Return (X, Y) of the center of cell containing provided text 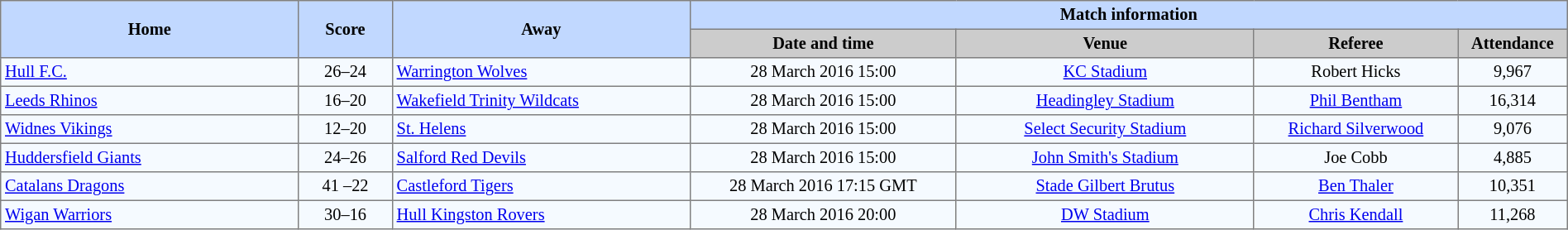
Away (541, 30)
Phil Bentham (1355, 100)
Leeds Rhinos (150, 100)
Match information (1128, 15)
Select Security Stadium (1105, 129)
Castleford Tigers (541, 186)
Hull Kingston Rovers (541, 214)
Attendance (1513, 43)
16–20 (346, 100)
11,268 (1513, 214)
Home (150, 30)
12–20 (346, 129)
KC Stadium (1105, 72)
Widnes Vikings (150, 129)
Hull F.C. (150, 72)
28 March 2016 17:15 GMT (823, 186)
Venue (1105, 43)
Richard Silverwood (1355, 129)
Date and time (823, 43)
Referee (1355, 43)
Huddersfield Giants (150, 157)
24–26 (346, 157)
9,967 (1513, 72)
4,885 (1513, 157)
16,314 (1513, 100)
Wakefield Trinity Wildcats (541, 100)
Stade Gilbert Brutus (1105, 186)
John Smith's Stadium (1105, 157)
Joe Cobb (1355, 157)
DW Stadium (1105, 214)
10,351 (1513, 186)
Warrington Wolves (541, 72)
30–16 (346, 214)
41 –22 (346, 186)
Chris Kendall (1355, 214)
26–24 (346, 72)
Ben Thaler (1355, 186)
Wigan Warriors (150, 214)
Score (346, 30)
Robert Hicks (1355, 72)
Headingley Stadium (1105, 100)
Catalans Dragons (150, 186)
Salford Red Devils (541, 157)
9,076 (1513, 129)
St. Helens (541, 129)
28 March 2016 20:00 (823, 214)
